Extract the (x, y) coordinate from the center of the cell holding the provided text.  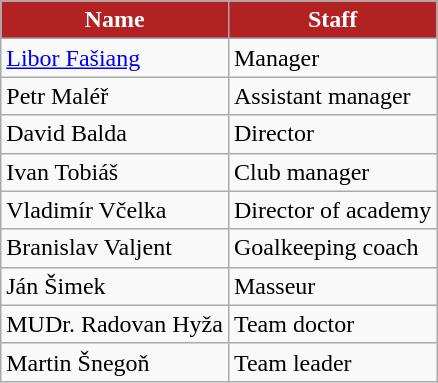
MUDr. Radovan Hyža (115, 324)
Goalkeeping coach (332, 248)
Ivan Tobiáš (115, 172)
Name (115, 20)
Masseur (332, 286)
Vladimír Včelka (115, 210)
Team leader (332, 362)
Staff (332, 20)
Assistant manager (332, 96)
Director of academy (332, 210)
Petr Maléř (115, 96)
Director (332, 134)
Team doctor (332, 324)
Club manager (332, 172)
Manager (332, 58)
Branislav Valjent (115, 248)
Ján Šimek (115, 286)
David Balda (115, 134)
Martin Šnegoň (115, 362)
Libor Fašiang (115, 58)
